Return [X, Y] of the center of cell containing provided text 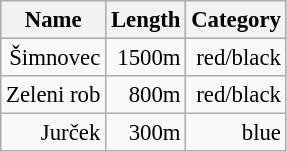
Šimnovec [54, 58]
800m [146, 95]
Zeleni rob [54, 95]
blue [236, 133]
300m [146, 133]
Length [146, 20]
Jurček [54, 133]
1500m [146, 58]
Category [236, 20]
Name [54, 20]
